Scan for the cell matching the given text and deliver its (x, y) coordinate at center. 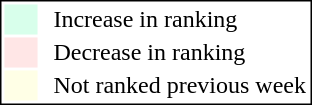
Decrease in ranking (180, 53)
Not ranked previous week (180, 85)
Increase in ranking (180, 19)
